Return the [X, Y] coordinate for the center point of the cell that contains the specified text.  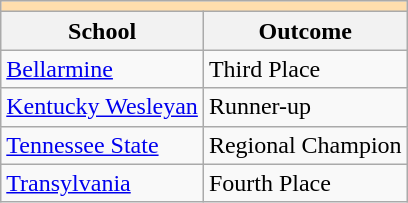
Third Place [305, 69]
Runner-up [305, 107]
Regional Champion [305, 145]
Kentucky Wesleyan [102, 107]
School [102, 31]
Outcome [305, 31]
Bellarmine [102, 69]
Fourth Place [305, 183]
Transylvania [102, 183]
Tennessee State [102, 145]
